From the cell containing the given text, extract its center point as [X, Y] coordinate. 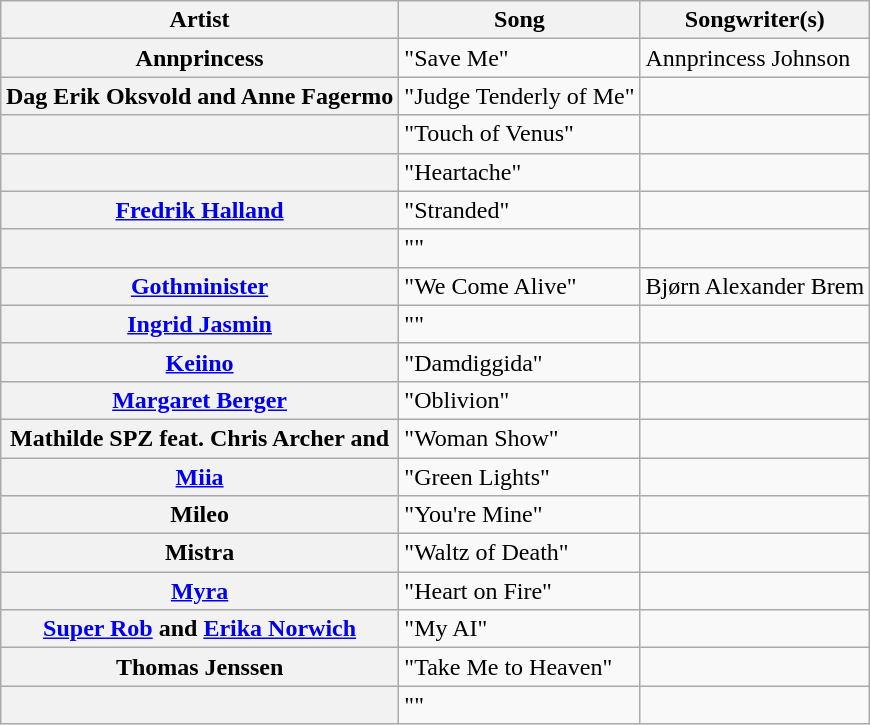
"Damdiggida" [520, 362]
Mileo [199, 515]
"We Come Alive" [520, 286]
Thomas Jenssen [199, 667]
Miia [199, 477]
"Touch of Venus" [520, 134]
Mistra [199, 553]
"My AI" [520, 629]
Fredrik Halland [199, 210]
"Save Me" [520, 58]
Margaret Berger [199, 400]
Keiino [199, 362]
"Woman Show" [520, 438]
Gothminister [199, 286]
"Stranded" [520, 210]
Song [520, 20]
Super Rob and Erika Norwich [199, 629]
Myra [199, 591]
Dag Erik Oksvold and Anne Fagermo [199, 96]
"Take Me to Heaven" [520, 667]
"You're Mine" [520, 515]
Artist [199, 20]
Annprincess [199, 58]
Bjørn Alexander Brem [755, 286]
"Green Lights" [520, 477]
"Heart on Fire" [520, 591]
"Waltz of Death" [520, 553]
Ingrid Jasmin [199, 324]
"Judge Tenderly of Me" [520, 96]
Annprincess Johnson [755, 58]
Songwriter(s) [755, 20]
Mathilde SPZ feat. Chris Archer and [199, 438]
"Heartache" [520, 172]
"Oblivion" [520, 400]
